Provide the (X, Y) coordinate of the cell's center where the given text is located.  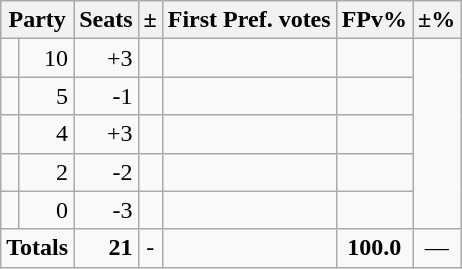
0 (46, 210)
FPv% (374, 20)
Totals (38, 248)
± (150, 20)
— (437, 248)
2 (46, 172)
4 (46, 134)
21 (106, 248)
- (150, 248)
First Pref. votes (249, 20)
Party (38, 20)
-1 (106, 96)
10 (46, 58)
Seats (106, 20)
100.0 (374, 248)
±% (437, 20)
-2 (106, 172)
5 (46, 96)
-3 (106, 210)
